For the text-containing cell, return its midpoint in (x, y) coordinate format. 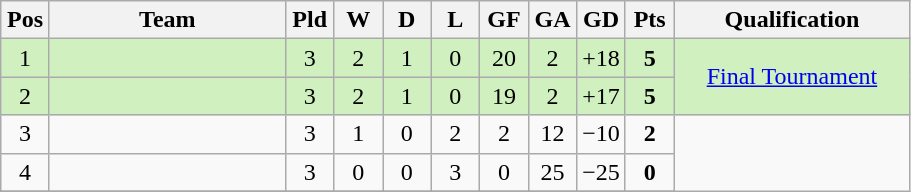
GA (552, 20)
GF (504, 20)
Qualification (792, 20)
+18 (602, 58)
12 (552, 134)
−10 (602, 134)
L (456, 20)
GD (602, 20)
4 (26, 172)
+17 (602, 96)
D (406, 20)
Pld (310, 20)
19 (504, 96)
−25 (602, 172)
Final Tournament (792, 77)
25 (552, 172)
Team (167, 20)
20 (504, 58)
Pts (650, 20)
W (358, 20)
Pos (26, 20)
